Provide the [x, y] coordinate of the cell's center where the given text is located.  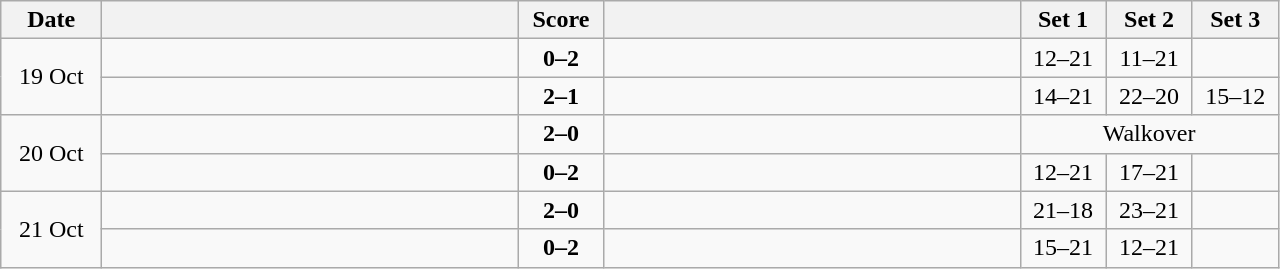
14–21 [1063, 96]
15–12 [1235, 96]
Set 2 [1149, 20]
Score [561, 20]
21 Oct [52, 229]
15–21 [1063, 248]
Date [52, 20]
20 Oct [52, 153]
17–21 [1149, 172]
11–21 [1149, 58]
2–1 [561, 96]
Walkover [1149, 134]
23–21 [1149, 210]
22–20 [1149, 96]
19 Oct [52, 77]
21–18 [1063, 210]
Set 1 [1063, 20]
Set 3 [1235, 20]
